Provide the (X, Y) coordinate of the cell's center where the given text is located.  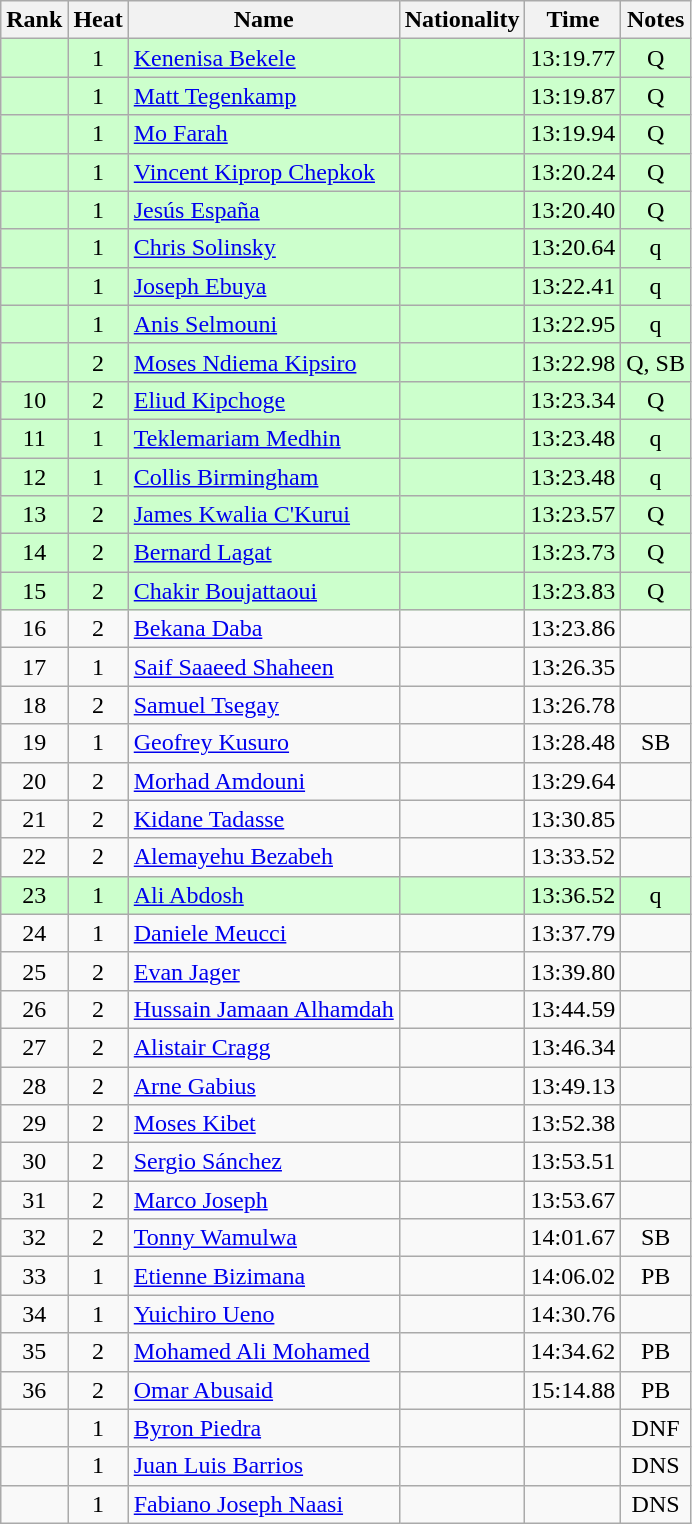
Geofrey Kusuro (264, 743)
Kenenisa Bekele (264, 58)
24 (34, 933)
Saif Saaeed Shaheen (264, 667)
13:19.94 (573, 134)
10 (34, 400)
Mohamed Ali Mohamed (264, 1352)
30 (34, 1162)
28 (34, 1085)
15:14.88 (573, 1390)
Rank (34, 20)
Tonny Wamulwa (264, 1238)
14:34.62 (573, 1352)
Chris Solinsky (264, 248)
13:23.73 (573, 553)
Omar Abusaid (264, 1390)
31 (34, 1200)
Alemayehu Bezabeh (264, 857)
15 (34, 591)
13:19.87 (573, 96)
Time (573, 20)
Alistair Cragg (264, 1047)
Heat (98, 20)
Bernard Lagat (264, 553)
21 (34, 819)
13:23.86 (573, 629)
13:49.13 (573, 1085)
13:20.40 (573, 210)
Fabiano Joseph Naasi (264, 1504)
13:23.34 (573, 400)
Q, SB (656, 362)
Anis Selmouni (264, 324)
James Kwalia C'Kurui (264, 515)
Daniele Meucci (264, 933)
13:44.59 (573, 1009)
Mo Farah (264, 134)
16 (34, 629)
Nationality (462, 20)
Teklemariam Medhin (264, 438)
13:36.52 (573, 895)
14:06.02 (573, 1276)
Vincent Kiprop Chepkok (264, 172)
Collis Birmingham (264, 477)
11 (34, 438)
Moses Kibet (264, 1124)
14:01.67 (573, 1238)
33 (34, 1276)
34 (34, 1314)
14:30.76 (573, 1314)
Byron Piedra (264, 1428)
Evan Jager (264, 971)
Matt Tegenkamp (264, 96)
13:53.67 (573, 1200)
13:26.78 (573, 705)
13:46.34 (573, 1047)
13:20.24 (573, 172)
18 (34, 705)
25 (34, 971)
13:26.35 (573, 667)
17 (34, 667)
20 (34, 781)
Bekana Daba (264, 629)
23 (34, 895)
13:37.79 (573, 933)
13:22.95 (573, 324)
Eliud Kipchoge (264, 400)
29 (34, 1124)
Juan Luis Barrios (264, 1466)
Yuichiro Ueno (264, 1314)
13:29.64 (573, 781)
Marco Joseph (264, 1200)
36 (34, 1390)
14 (34, 553)
Notes (656, 20)
Samuel Tsegay (264, 705)
13:23.83 (573, 591)
13:52.38 (573, 1124)
Jesús España (264, 210)
13:28.48 (573, 743)
22 (34, 857)
Morhad Amdouni (264, 781)
13:22.98 (573, 362)
26 (34, 1009)
Joseph Ebuya (264, 286)
13:20.64 (573, 248)
Kidane Tadasse (264, 819)
12 (34, 477)
Chakir Boujattaoui (264, 591)
DNF (656, 1428)
13:23.57 (573, 515)
Moses Ndiema Kipsiro (264, 362)
27 (34, 1047)
13:33.52 (573, 857)
Sergio Sánchez (264, 1162)
13:30.85 (573, 819)
35 (34, 1352)
Name (264, 20)
Ali Abdosh (264, 895)
32 (34, 1238)
Etienne Bizimana (264, 1276)
Arne Gabius (264, 1085)
13:39.80 (573, 971)
13:22.41 (573, 286)
13 (34, 515)
13:53.51 (573, 1162)
Hussain Jamaan Alhamdah (264, 1009)
19 (34, 743)
13:19.77 (573, 58)
